Find where the given text appears and provide that cell's center as (x, y) coordinate. 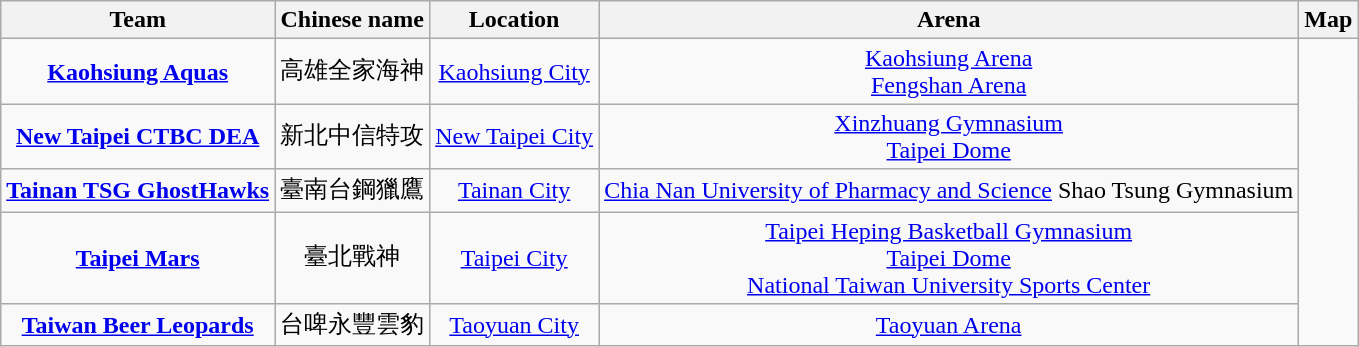
Kaohsiung Aquas (138, 72)
Location (514, 20)
Taipei Mars (138, 258)
Taoyuan City (514, 326)
New Taipei CTBC DEA (138, 136)
Xinzhuang GymnasiumTaipei Dome (949, 136)
高雄全家海神 (352, 72)
Team (138, 20)
Taipei Heping Basketball GymnasiumTaipei DomeNational Taiwan University Sports Center (949, 258)
臺北戰神 (352, 258)
Kaohsiung ArenaFengshan Arena (949, 72)
Taiwan Beer Leopards (138, 326)
Tainan TSG GhostHawks (138, 190)
臺南台鋼獵鷹 (352, 190)
台啤永豐雲豹 (352, 326)
Chinese name (352, 20)
Tainan City (514, 190)
Taipei City (514, 258)
Map (1328, 20)
新北中信特攻 (352, 136)
Kaohsiung City (514, 72)
New Taipei City (514, 136)
Taoyuan Arena (949, 326)
Chia Nan University of Pharmacy and Science Shao Tsung Gymnasium (949, 190)
Arena (949, 20)
